Output the [x, y] coordinate of the center of the cell containing the given text.  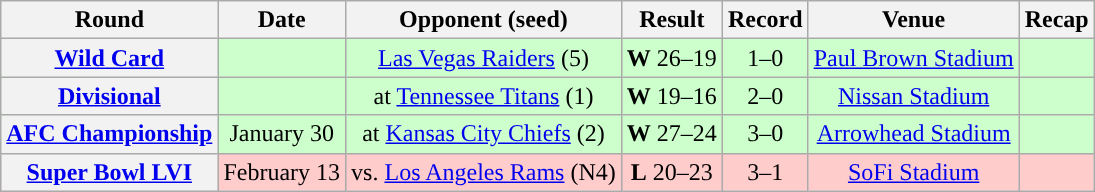
W 26–19 [672, 58]
Arrowhead Stadium [914, 134]
3–1 [765, 172]
vs. Los Angeles Rams (N4) [484, 172]
W 19–16 [672, 96]
L 20–23 [672, 172]
at Tennessee Titans (1) [484, 96]
Recap [1056, 20]
Divisional [110, 96]
W 27–24 [672, 134]
AFC Championship [110, 134]
Result [672, 20]
Wild Card [110, 58]
1–0 [765, 58]
Nissan Stadium [914, 96]
January 30 [282, 134]
3–0 [765, 134]
February 13 [282, 172]
2–0 [765, 96]
Paul Brown Stadium [914, 58]
at Kansas City Chiefs (2) [484, 134]
Date [282, 20]
Opponent (seed) [484, 20]
SoFi Stadium [914, 172]
Round [110, 20]
Las Vegas Raiders (5) [484, 58]
Record [765, 20]
Venue [914, 20]
Super Bowl LVI [110, 172]
